Capture the cell that displays the provided text and extract its (X, Y) central coordinate. 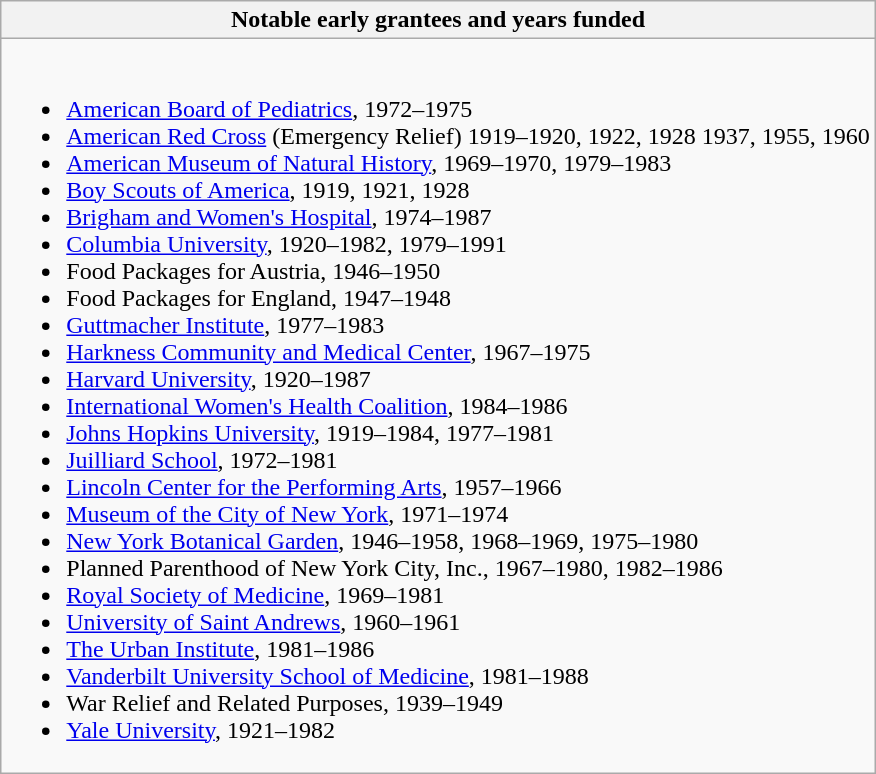
Notable early grantees and years funded (438, 20)
